For the text-containing cell, return its midpoint in [X, Y] coordinate format. 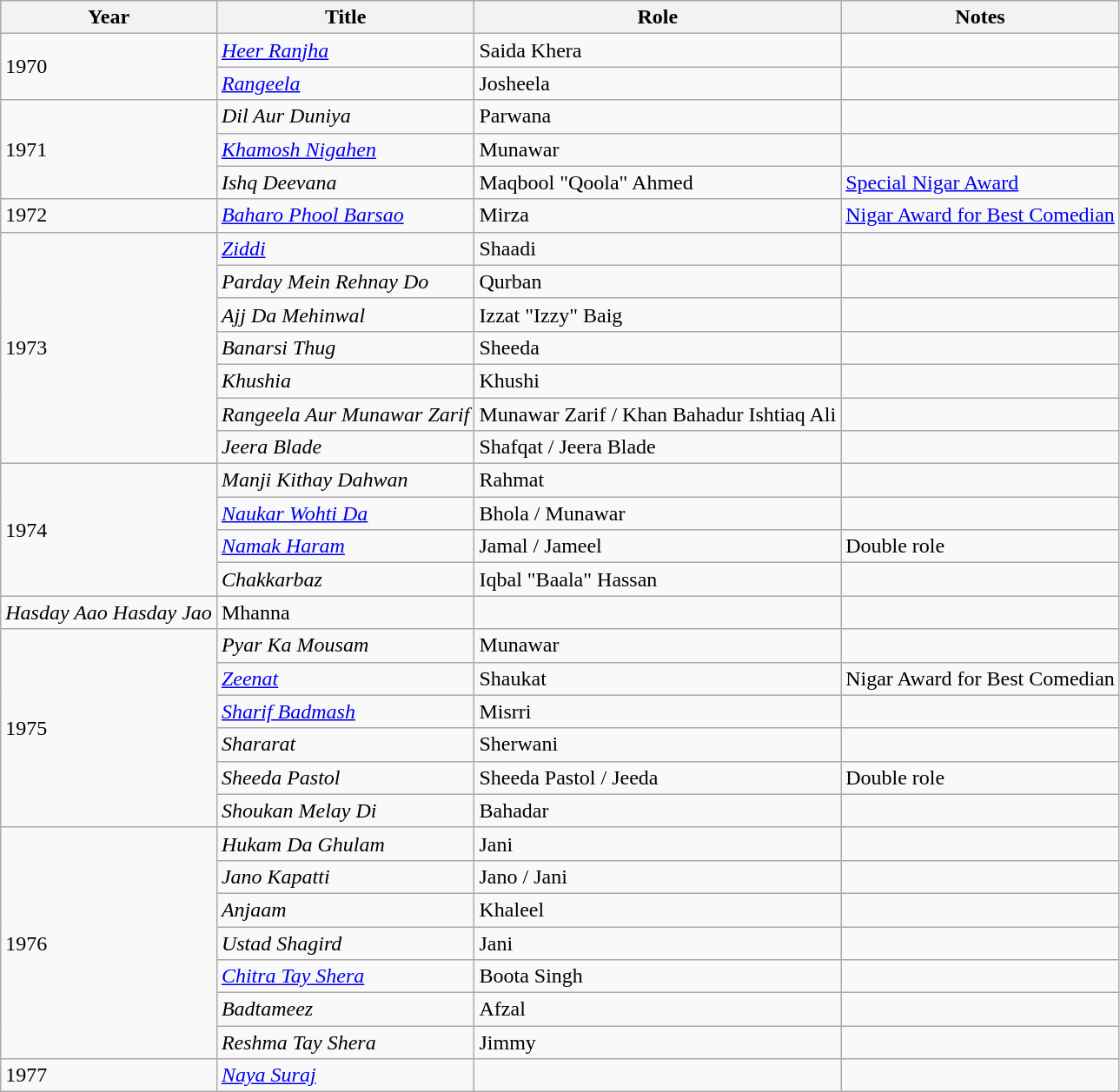
Ishq Deevana [346, 182]
Maqbool "Qoola" Ahmed [658, 182]
Shaadi [658, 248]
Sherwani [658, 745]
1977 [109, 1075]
Rangeela [346, 83]
Jeera Blade [346, 447]
Reshma Tay Shera [346, 1042]
Special Nigar Award [980, 182]
Naukar Wohti Da [346, 513]
Ajj Da Mehinwal [346, 314]
Jamal / Jameel [658, 546]
Baharo Phool Barsao [346, 215]
Iqbal "Baala" Hassan [658, 579]
Chakkarbaz [346, 579]
Rangeela Aur Munawar Zarif [346, 414]
Chitra Tay Shera [346, 976]
Notes [980, 17]
Pyar Ka Mousam [346, 645]
Khamosh Nigahen [346, 149]
Shoukan Melay Di [346, 811]
Ziddi [346, 248]
Bhola / Munawar [658, 513]
Anjaam [346, 910]
Heer Ranjha [346, 50]
1970 [109, 67]
1971 [109, 149]
Parday Mein Rehnay Do [346, 281]
Khaleel [658, 910]
1972 [109, 215]
Bahadar [658, 811]
Munawar Zarif / Khan Bahadur Ishtiaq Ali [658, 414]
Qurban [658, 281]
Dil Aur Duniya [346, 116]
Hukam Da Ghulam [346, 844]
Sheeda Pastol / Jeeda [658, 778]
Role [658, 17]
Jimmy [658, 1042]
Saida Khera [658, 50]
Josheela [658, 83]
Title [346, 17]
Namak Haram [346, 546]
Parwana [658, 116]
Banarsi Thug [346, 347]
Shaukat [658, 678]
Khushi [658, 381]
Naya Suraj [346, 1075]
Misrri [658, 711]
Zeenat [346, 678]
Sharif Badmash [346, 711]
1975 [109, 728]
Mhanna [346, 612]
Mirza [658, 215]
Khushia [346, 381]
Sheeda [658, 347]
Rahmat [658, 480]
Jano / Jani [658, 877]
Jano Kapatti [346, 877]
1976 [109, 943]
Boota Singh [658, 976]
Year [109, 17]
Shararat [346, 745]
Hasday Aao Hasday Jao [109, 612]
1974 [109, 530]
Ustad Shagird [346, 943]
Sheeda Pastol [346, 778]
Manji Kithay Dahwan [346, 480]
Izzat "Izzy" Baig [658, 314]
1973 [109, 347]
Shafqat / Jeera Blade [658, 447]
Badtameez [346, 1009]
Afzal [658, 1009]
